Locate the cell with the specified text and output its [x, y] center coordinate. 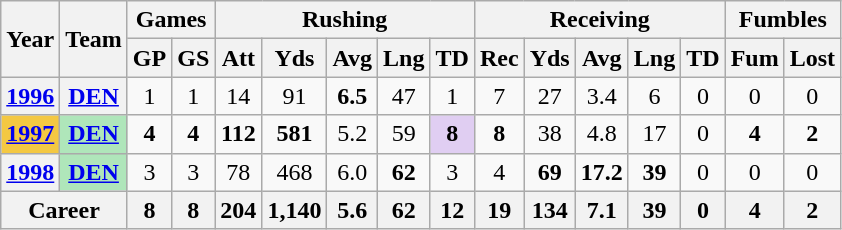
6 [654, 96]
Year [30, 39]
Rushing [345, 20]
91 [294, 96]
Career [64, 210]
78 [238, 172]
59 [404, 134]
Att [238, 58]
Team [94, 39]
GS [194, 58]
6.0 [352, 172]
7 [499, 96]
27 [550, 96]
Games [170, 20]
112 [238, 134]
468 [294, 172]
47 [404, 96]
Receiving [600, 20]
GP [149, 58]
17.2 [602, 172]
14 [238, 96]
Fum [754, 58]
Fumbles [782, 20]
38 [550, 134]
1997 [30, 134]
1996 [30, 96]
Rec [499, 58]
581 [294, 134]
7.1 [602, 210]
1998 [30, 172]
69 [550, 172]
19 [499, 210]
12 [452, 210]
17 [654, 134]
204 [238, 210]
134 [550, 210]
6.5 [352, 96]
4.8 [602, 134]
1,140 [294, 210]
5.2 [352, 134]
3.4 [602, 96]
Lost [812, 58]
5.6 [352, 210]
